Identify which cell holds the provided text, then report its [X, Y] central coordinate. 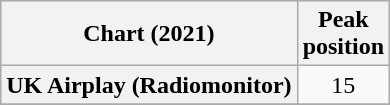
Peak position [343, 34]
UK Airplay (Radiomonitor) [149, 85]
15 [343, 85]
Chart (2021) [149, 34]
